Identify which cell holds the provided text, then report its (x, y) central coordinate. 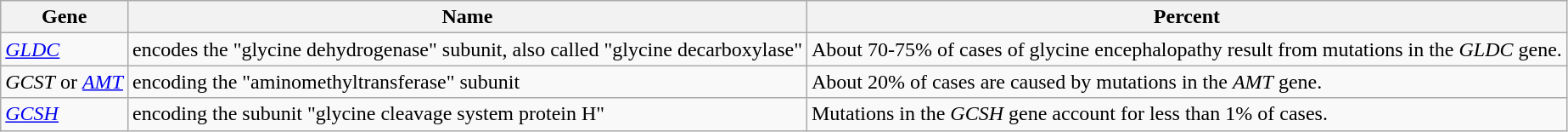
encoding the "aminomethyltransferase" subunit (467, 82)
GLDC (65, 49)
Name (467, 17)
About 70-75% of cases of glycine encephalopathy result from mutations in the GLDC gene. (1187, 49)
About 20% of cases are caused by mutations in the AMT gene. (1187, 82)
Gene (65, 17)
Mutations in the GCSH gene account for less than 1% of cases. (1187, 114)
encodes the "glycine dehydrogenase" subunit, also called "glycine decarboxylase" (467, 49)
encoding the subunit "glycine cleavage system protein H" (467, 114)
GCSH (65, 114)
Percent (1187, 17)
GCST or AMT (65, 82)
